Pinpoint the cell where the given text exists, returning its (X, Y) midpoint coordinate. 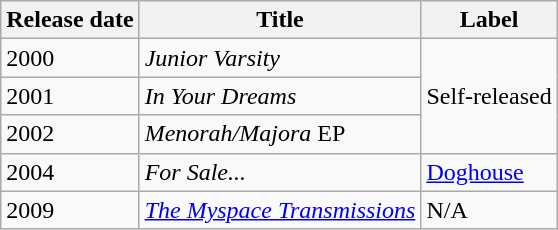
Junior Varsity (280, 58)
In Your Dreams (280, 96)
2002 (70, 134)
N/A (489, 210)
For Sale... (280, 172)
Release date (70, 20)
2009 (70, 210)
The Myspace Transmissions (280, 210)
Label (489, 20)
Doghouse (489, 172)
Self-released (489, 96)
Menorah/Majora EP (280, 134)
2001 (70, 96)
2004 (70, 172)
2000 (70, 58)
Title (280, 20)
